Provide the [x, y] coordinate of the cell's center where the given text is located.  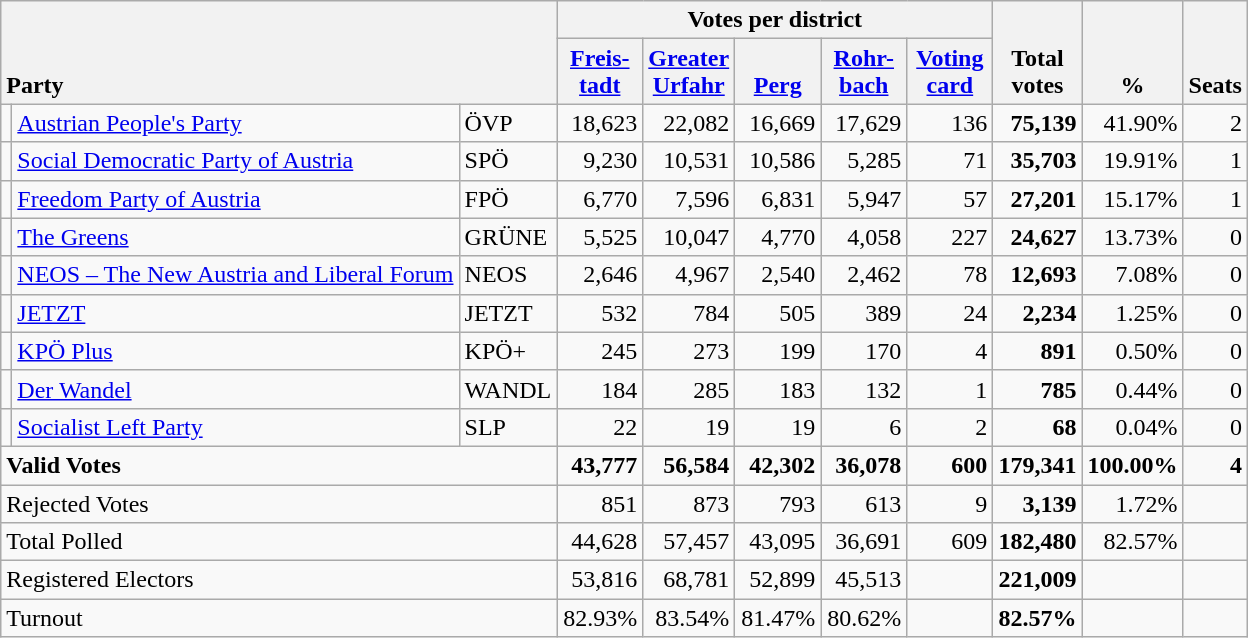
Turnout [279, 618]
KPÖ+ [508, 351]
Party [279, 52]
221,009 [1038, 580]
Austrian People's Party [236, 123]
The Greens [236, 237]
Votes per district [775, 20]
5,947 [864, 199]
2,646 [600, 275]
68,781 [689, 580]
Socialist Left Party [236, 427]
GRÜNE [508, 237]
Der Wandel [236, 389]
891 [1038, 351]
19.91% [1132, 161]
10,047 [689, 237]
532 [600, 313]
4,770 [778, 237]
Rohr-bach [864, 72]
24 [950, 313]
793 [778, 503]
785 [1038, 389]
Perg [778, 72]
SPÖ [508, 161]
% [1132, 52]
0.04% [1132, 427]
1.72% [1132, 503]
613 [864, 503]
WANDL [508, 389]
3,139 [1038, 503]
Social Democratic Party of Austria [236, 161]
389 [864, 313]
41.90% [1132, 123]
80.62% [864, 618]
56,584 [689, 465]
851 [600, 503]
2,540 [778, 275]
873 [689, 503]
22,082 [689, 123]
78 [950, 275]
43,777 [600, 465]
KPÖ Plus [236, 351]
7,596 [689, 199]
600 [950, 465]
68 [1038, 427]
FPÖ [508, 199]
0.50% [1132, 351]
57,457 [689, 542]
52,899 [778, 580]
10,586 [778, 161]
45,513 [864, 580]
83.54% [689, 618]
245 [600, 351]
18,623 [600, 123]
43,095 [778, 542]
784 [689, 313]
Freis-tadt [600, 72]
199 [778, 351]
5,525 [600, 237]
273 [689, 351]
SLP [508, 427]
136 [950, 123]
36,691 [864, 542]
Votingcard [950, 72]
Seats [1215, 52]
Total Polled [279, 542]
27,201 [1038, 199]
170 [864, 351]
7.08% [1132, 275]
75,139 [1038, 123]
10,531 [689, 161]
2,462 [864, 275]
44,628 [600, 542]
609 [950, 542]
4,058 [864, 237]
NEOS – The New Austria and Liberal Forum [236, 275]
179,341 [1038, 465]
Valid Votes [279, 465]
227 [950, 237]
9,230 [600, 161]
Totalvotes [1038, 52]
71 [950, 161]
285 [689, 389]
1.25% [1132, 313]
Freedom Party of Austria [236, 199]
Registered Electors [279, 580]
82.93% [600, 618]
36,078 [864, 465]
35,703 [1038, 161]
ÖVP [508, 123]
Rejected Votes [279, 503]
16,669 [778, 123]
NEOS [508, 275]
505 [778, 313]
132 [864, 389]
81.47% [778, 618]
182,480 [1038, 542]
0.44% [1132, 389]
184 [600, 389]
2,234 [1038, 313]
53,816 [600, 580]
57 [950, 199]
13.73% [1132, 237]
GreaterUrfahr [689, 72]
6 [864, 427]
6,770 [600, 199]
12,693 [1038, 275]
4,967 [689, 275]
183 [778, 389]
9 [950, 503]
5,285 [864, 161]
17,629 [864, 123]
42,302 [778, 465]
100.00% [1132, 465]
24,627 [1038, 237]
15.17% [1132, 199]
22 [600, 427]
6,831 [778, 199]
